Output the [X, Y] coordinate of the center of the cell containing the given text.  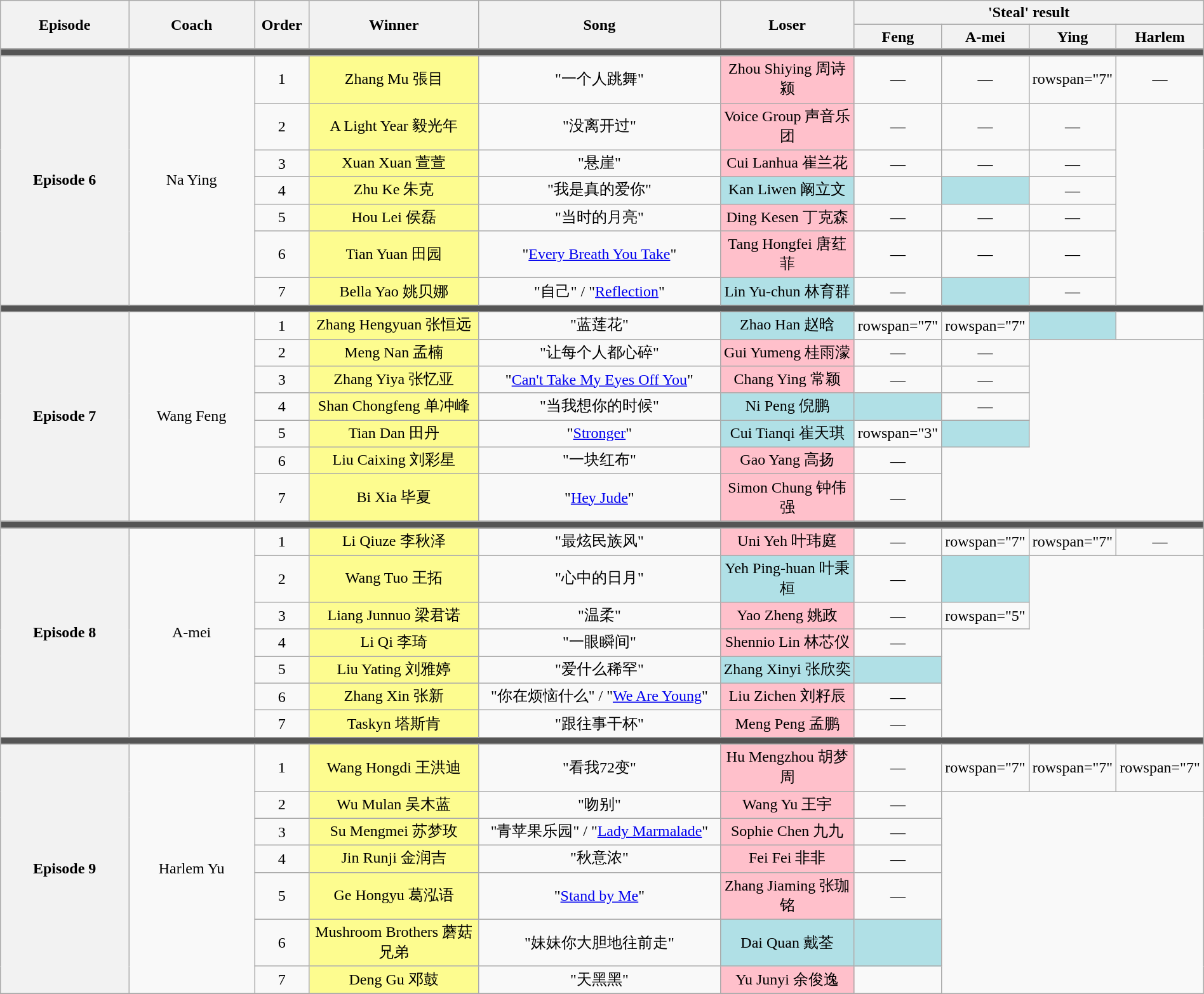
Loser [787, 25]
"当我想你的时候" [599, 406]
Meng Peng 孟鹏 [787, 724]
Wang Hongdi 王洪迪 [394, 767]
Liang Junnuo 梁君诺 [394, 616]
Song [599, 25]
Zhang Hengyuan 张恒远 [394, 325]
Jin Runji 金润吉 [394, 859]
A Light Year 毅光年 [394, 126]
"最炫民族风" [599, 542]
"Stronger" [599, 434]
"Can't Take My Eyes Off You" [599, 380]
Hu Mengzhou 胡梦周 [787, 767]
Episode 8 [65, 632]
"看我72变" [599, 767]
"Stand by Me" [599, 896]
Gao Yang 高扬 [787, 461]
Gui Yumeng 桂雨濛 [787, 353]
"我是真的爱你" [599, 190]
'Steal' result [1029, 13]
Ge Hongyu 葛泓语 [394, 896]
Shan Chongfeng 单冲峰 [394, 406]
"妹妹你大胆地往前走" [599, 943]
Zhou Shiying 周诗颍 [787, 79]
"让每个人都心碎" [599, 353]
Wang Yu 王宇 [787, 805]
Kan Liwen 阚立文 [787, 190]
"当时的月亮" [599, 217]
Meng Nan 孟楠 [394, 353]
"Hey Jude" [599, 498]
"悬崖" [599, 164]
"天黑黑" [599, 980]
Episode [65, 25]
rowspan="3" [898, 434]
"温柔" [599, 616]
Dai Quan 戴荃 [787, 943]
Zhao Han 赵晗 [787, 325]
Ying [1073, 37]
"Every Breath You Take" [599, 255]
Tian Yuan 田园 [394, 255]
Sophie Chen 九九 [787, 832]
Cui Tianqi 崔天琪 [787, 434]
Liu Yating 刘雅婷 [394, 670]
Episode 6 [65, 180]
"青苹果乐园" / "Lady Marmalade" [599, 832]
Na Ying [192, 180]
Voice Group 声音乐团 [787, 126]
Liu Zichen 刘籽辰 [787, 697]
Bi Xia 毕夏 [394, 498]
"爱什么稀罕" [599, 670]
Bella Yao 姚贝娜 [394, 292]
Wang Tuo 王拓 [394, 578]
Liu Caixing 刘彩星 [394, 461]
Fei Fei 非非 [787, 859]
Winner [394, 25]
"吻别" [599, 805]
"你在烦恼什么" / "We Are Young" [599, 697]
Wang Feng [192, 416]
"一眼瞬间" [599, 642]
Ding Kesen 丁克森 [787, 217]
Order [281, 25]
Chang Ying 常颖 [787, 380]
Taskyn 塔斯肯 [394, 724]
Zhang Xin 张新 [394, 697]
Xuan Xuan 萱萱 [394, 164]
"一个人跳舞" [599, 79]
Harlem [1160, 37]
Uni Yeh 叶玮庭 [787, 542]
Zhu Ke 朱克 [394, 190]
"秋意浓" [599, 859]
Yao Zheng 姚政 [787, 616]
Episode 7 [65, 416]
"心中的日月" [599, 578]
"跟往事干杯" [599, 724]
"一块红布" [599, 461]
Feng [898, 37]
Zhang Yiya 张忆亚 [394, 380]
Lin Yu-chun 林育群 [787, 292]
Cui Lanhua 崔兰花 [787, 164]
Tang Hongfei 唐荭菲 [787, 255]
Li Qiuze 李秋泽 [394, 542]
Coach [192, 25]
Zhang Xinyi 张欣奕 [787, 670]
Zhang Jiaming 张珈铭 [787, 896]
Hou Lei 侯磊 [394, 217]
Harlem Yu [192, 868]
Tian Dan 田丹 [394, 434]
Su Mengmei 苏梦玫 [394, 832]
Zhang Mu 張目 [394, 79]
Li Qi 李琦 [394, 642]
"蓝莲花" [599, 325]
"没离开过" [599, 126]
"自己" / "Reflection" [599, 292]
Simon Chung 钟伟强 [787, 498]
Episode 9 [65, 868]
Yeh Ping-huan 叶秉桓 [787, 578]
Mushroom Brothers 蘑菇兄弟 [394, 943]
Deng Gu 邓鼓 [394, 980]
Yu Junyi 余俊逸 [787, 980]
rowspan="5" [986, 616]
Shennio Lin 林芯仪 [787, 642]
Wu Mulan 吴木蓝 [394, 805]
Ni Peng 倪鹏 [787, 406]
